Provide the (x, y) coordinate of the cell's center where the given text is located.  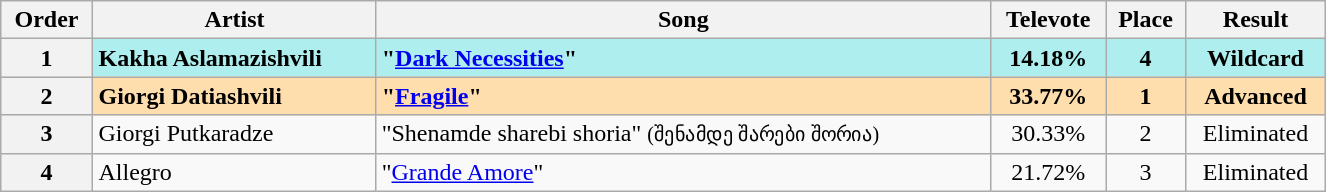
Kakha Aslamazishvili (234, 58)
14.18% (1048, 58)
Wildcard (1256, 58)
Advanced (1256, 96)
Order (46, 20)
Giorgi Datiashvili (234, 96)
Place (1146, 20)
21.72% (1048, 172)
Song (683, 20)
"Dark Necessities" (683, 58)
"Fragile" (683, 96)
Giorgi Putkaradze (234, 134)
Allegro (234, 172)
33.77% (1048, 96)
Result (1256, 20)
30.33% (1048, 134)
Televote (1048, 20)
Artist (234, 20)
"Grande Amore" (683, 172)
"Shenamde sharebi shoria" (შენამდე შარები შორია) (683, 134)
